Search for the cell housing the specified text and yield its [X, Y] center coordinate. 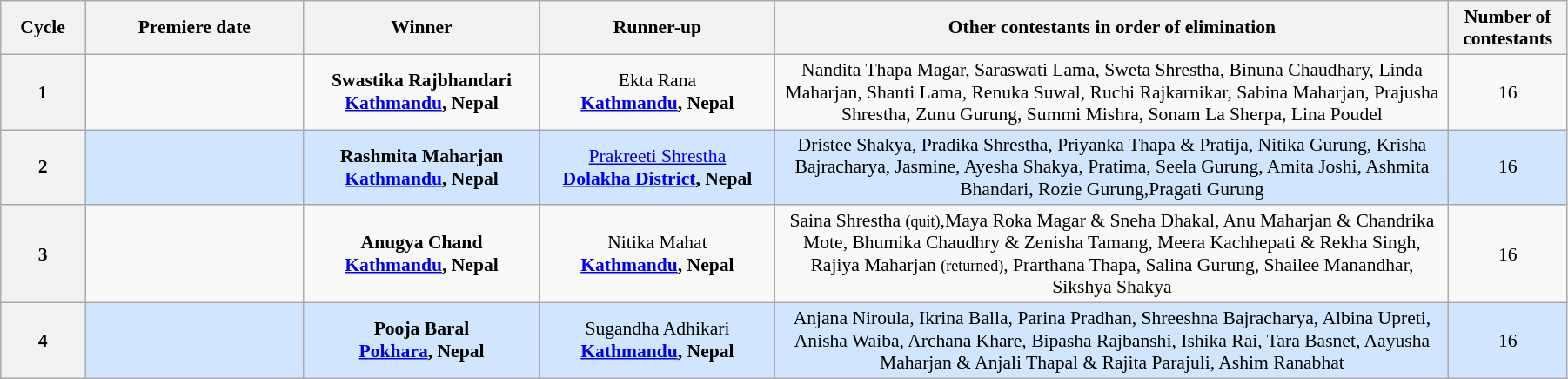
Ekta Rana Kathmandu, Nepal [658, 92]
Number of contestants [1508, 28]
Other contestants in order of elimination [1112, 28]
1 [44, 92]
4 [44, 342]
Runner-up [658, 28]
Cycle [44, 28]
3 [44, 254]
Anugya Chand Kathmandu, Nepal [421, 254]
Sugandha Adhikari Kathmandu, Nepal [658, 342]
Pooja Baral Pokhara, Nepal [421, 342]
2 [44, 167]
Swastika Rajbhandari Kathmandu, Nepal [421, 92]
Rashmita Maharjan Kathmandu, Nepal [421, 167]
Winner [421, 28]
Premiere date [195, 28]
Nitika Mahat Kathmandu, Nepal [658, 254]
Prakreeti Shrestha Dolakha District, Nepal [658, 167]
